For the text-containing cell, return its midpoint in [x, y] coordinate format. 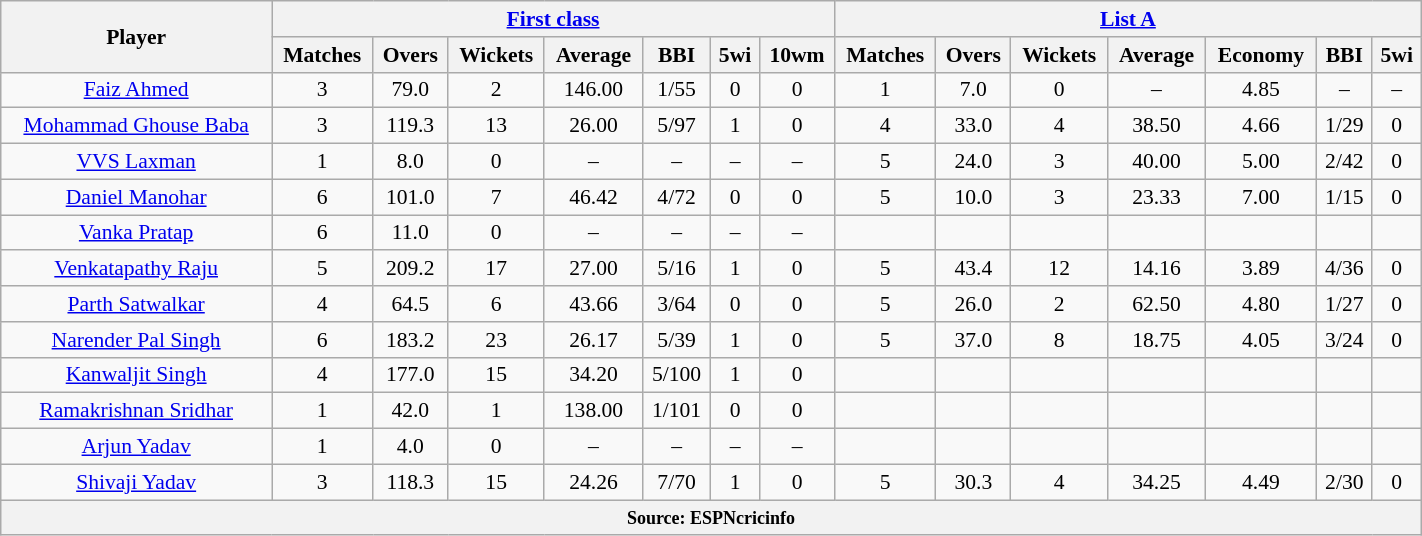
7/70 [676, 482]
38.50 [1156, 126]
4/72 [676, 197]
10wm [796, 55]
5/97 [676, 126]
146.00 [593, 90]
Parth Satwalkar [136, 304]
34.25 [1156, 482]
10.0 [974, 197]
4.66 [1260, 126]
24.26 [593, 482]
Faiz Ahmed [136, 90]
Narender Pal Singh [136, 340]
5/39 [676, 340]
5/16 [676, 269]
4.49 [1260, 482]
Kanwaljit Singh [136, 375]
3/64 [676, 304]
64.5 [410, 304]
Mohammad Ghouse Baba [136, 126]
Source: ESPNcricinfo [711, 518]
8.0 [410, 162]
Player [136, 36]
3/24 [1344, 340]
43.66 [593, 304]
1/15 [1344, 197]
27.00 [593, 269]
4/36 [1344, 269]
Economy [1260, 55]
33.0 [974, 126]
VVS Laxman [136, 162]
4.80 [1260, 304]
24.0 [974, 162]
Venkatapathy Raju [136, 269]
Daniel Manohar [136, 197]
79.0 [410, 90]
7.0 [974, 90]
Ramakrishnan Sridhar [136, 411]
7.00 [1260, 197]
Vanka Pratap [136, 233]
1/29 [1344, 126]
26.0 [974, 304]
26.17 [593, 340]
5.00 [1260, 162]
23.33 [1156, 197]
4.85 [1260, 90]
138.00 [593, 411]
1/27 [1344, 304]
101.0 [410, 197]
34.20 [593, 375]
183.2 [410, 340]
14.16 [1156, 269]
Shivaji Yadav [136, 482]
5/100 [676, 375]
Arjun Yadav [136, 447]
118.3 [410, 482]
List A [1128, 19]
40.00 [1156, 162]
26.00 [593, 126]
2/42 [1344, 162]
17 [496, 269]
30.3 [974, 482]
4.05 [1260, 340]
12 [1060, 269]
18.75 [1156, 340]
3.89 [1260, 269]
119.3 [410, 126]
177.0 [410, 375]
42.0 [410, 411]
62.50 [1156, 304]
46.42 [593, 197]
11.0 [410, 233]
8 [1060, 340]
1/55 [676, 90]
13 [496, 126]
2/30 [1344, 482]
43.4 [974, 269]
37.0 [974, 340]
23 [496, 340]
First class [554, 19]
209.2 [410, 269]
1/101 [676, 411]
7 [496, 197]
4.0 [410, 447]
